Return (X, Y) of the center of cell containing provided text 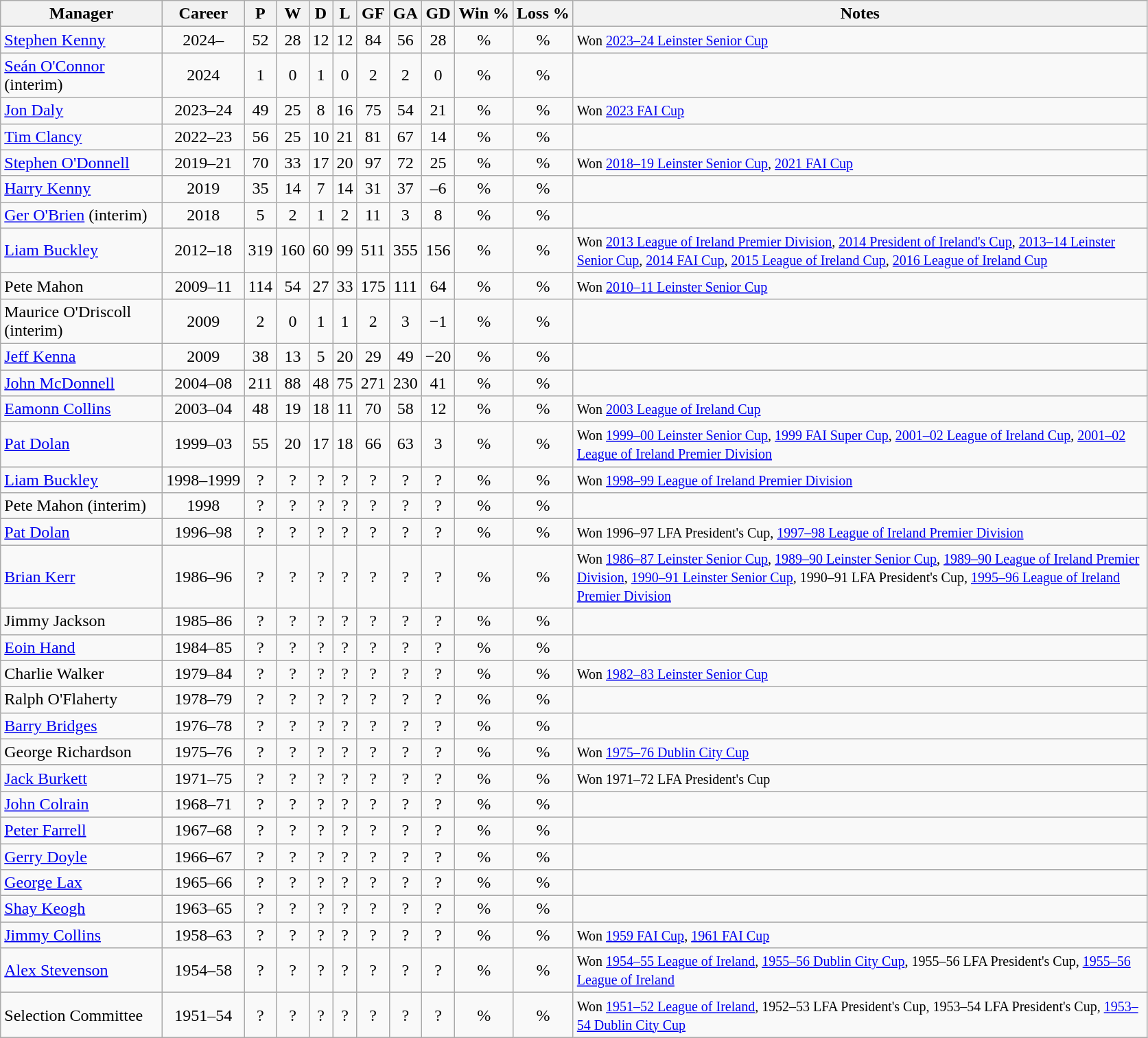
1978–79 (203, 700)
38 (261, 356)
1999–03 (203, 445)
Seán O'Connor (interim) (82, 76)
31 (373, 189)
35 (261, 189)
Eoin Hand (82, 647)
99 (344, 250)
Brian Kerr (82, 577)
1985–86 (203, 621)
1951–54 (203, 1015)
55 (261, 445)
2023–24 (203, 111)
84 (373, 40)
P (261, 14)
Won 1982–83 Leinster Senior Cup (860, 673)
29 (373, 356)
2024– (203, 40)
2003–04 (203, 409)
211 (261, 382)
72 (405, 163)
16 (344, 111)
Maurice O'Driscoll (interim) (82, 321)
41 (438, 382)
Jimmy Jackson (82, 621)
1967–68 (203, 830)
Won 2018–19 Leinster Senior Cup, 2021 FAI Cup (860, 163)
1984–85 (203, 647)
George Richardson (82, 752)
Won 1999–00 Leinster Senior Cup, 1999 FAI Super Cup, 2001–02 League of Ireland Cup, 2001–02 League of Ireland Premier Division (860, 445)
Harry Kenny (82, 189)
1976–78 (203, 726)
Shay Keogh (82, 909)
Career (203, 14)
67 (405, 137)
John Colrain (82, 804)
114 (261, 286)
Won 1996–97 LFA President's Cup, 1997–98 League of Ireland Premier Division (860, 532)
John McDonnell (82, 382)
Won 1954–55 League of Ireland, 1955–56 Dublin City Cup, 1955–56 LFA President's Cup, 1955–56 League of Ireland (860, 971)
27 (321, 286)
63 (405, 445)
1979–84 (203, 673)
Pete Mahon (82, 286)
Manager (82, 14)
Pete Mahon (interim) (82, 506)
Won 1951–52 League of Ireland, 1952–53 LFA President's Cup, 1953–54 LFA President's Cup, 1953–54 Dublin City Cup (860, 1015)
81 (373, 137)
2022–23 (203, 137)
1971–75 (203, 778)
Won 1971–72 LFA President's Cup (860, 778)
7 (321, 189)
Won 2023–24 Leinster Senior Cup (860, 40)
Alex Stevenson (82, 971)
230 (405, 382)
1958–63 (203, 935)
Won 2003 League of Ireland Cup (860, 409)
319 (261, 250)
Jack Burkett (82, 778)
355 (405, 250)
97 (373, 163)
52 (261, 40)
Gerry Doyle (82, 856)
Ralph O'Flaherty (82, 700)
88 (292, 382)
60 (321, 250)
Barry Bridges (82, 726)
2009–11 (203, 286)
−1 (438, 321)
2019–21 (203, 163)
2019 (203, 189)
GD (438, 14)
Jimmy Collins (82, 935)
511 (373, 250)
Won 1959 FAI Cup, 1961 FAI Cup (860, 935)
Jeff Kenna (82, 356)
Stephen Kenny (82, 40)
66 (373, 445)
Won 2010–11 Leinster Senior Cup (860, 286)
160 (292, 250)
Win % (484, 14)
Won 1975–76 Dublin City Cup (860, 752)
1996–98 (203, 532)
1975–76 (203, 752)
1968–71 (203, 804)
58 (405, 409)
GF (373, 14)
1954–58 (203, 971)
1986–96 (203, 577)
−20 (438, 356)
2012–18 (203, 250)
George Lax (82, 883)
Selection Committee (82, 1015)
271 (373, 382)
1998 (203, 506)
Won 2023 FAI Cup (860, 111)
156 (438, 250)
Stephen O'Donnell (82, 163)
2024 (203, 76)
L (344, 14)
2018 (203, 215)
13 (292, 356)
Notes (860, 14)
Eamonn Collins (82, 409)
64 (438, 286)
1963–65 (203, 909)
175 (373, 286)
19 (292, 409)
1966–67 (203, 856)
10 (321, 137)
Ger O'Brien (interim) (82, 215)
Peter Farrell (82, 830)
–6 (438, 189)
GA (405, 14)
D (321, 14)
111 (405, 286)
1965–66 (203, 883)
Tim Clancy (82, 137)
Charlie Walker (82, 673)
Jon Daly (82, 111)
Loss % (543, 14)
1998–1999 (203, 480)
W (292, 14)
37 (405, 189)
2004–08 (203, 382)
Won 1998–99 League of Ireland Premier Division (860, 480)
